From the cell containing the given text, extract its center point as [x, y] coordinate. 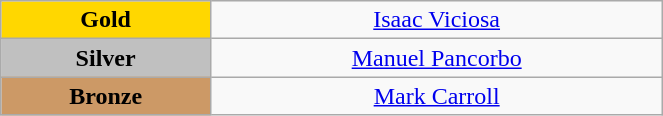
Silver [106, 58]
Manuel Pancorbo [436, 58]
Gold [106, 20]
Isaac Viciosa [436, 20]
Bronze [106, 96]
Mark Carroll [436, 96]
